Locate the cell with the specified text and output its (X, Y) center coordinate. 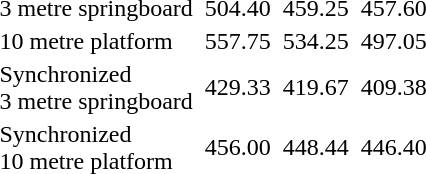
419.67 (316, 88)
429.33 (238, 88)
534.25 (316, 41)
557.75 (238, 41)
